From the cell containing the given text, extract its center point as (x, y) coordinate. 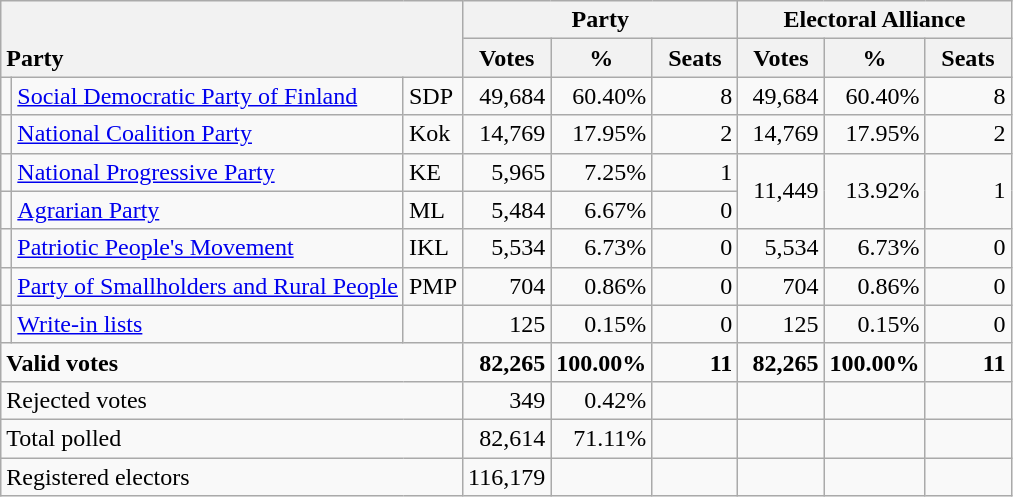
National Coalition Party (208, 134)
0.42% (602, 400)
Total polled (232, 438)
Patriotic People's Movement (208, 248)
Agrarian Party (208, 210)
71.11% (602, 438)
Electoral Alliance (874, 20)
6.67% (602, 210)
ML (432, 210)
11,449 (781, 191)
116,179 (507, 477)
IKL (432, 248)
KE (432, 172)
Registered electors (232, 477)
5,965 (507, 172)
13.92% (874, 191)
Valid votes (232, 362)
82,614 (507, 438)
SDP (432, 96)
Rejected votes (232, 400)
7.25% (602, 172)
5,484 (507, 210)
349 (507, 400)
National Progressive Party (208, 172)
Write-in lists (208, 324)
Social Democratic Party of Finland (208, 96)
PMP (432, 286)
Kok (432, 134)
Party of Smallholders and Rural People (208, 286)
